Pinpoint the cell where the given text exists, returning its (x, y) midpoint coordinate. 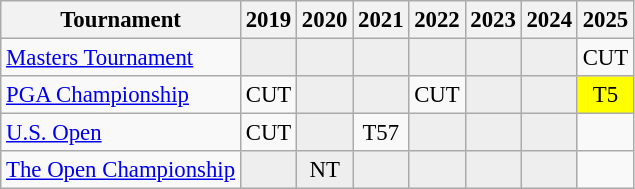
Tournament (121, 20)
2020 (325, 20)
NT (325, 170)
T5 (605, 95)
2021 (381, 20)
U.S. Open (121, 133)
2019 (268, 20)
2025 (605, 20)
T57 (381, 133)
PGA Championship (121, 95)
Masters Tournament (121, 58)
The Open Championship (121, 170)
2024 (549, 20)
2022 (437, 20)
2023 (493, 20)
